Return the (x, y) coordinate for the center point of the cell that contains the specified text.  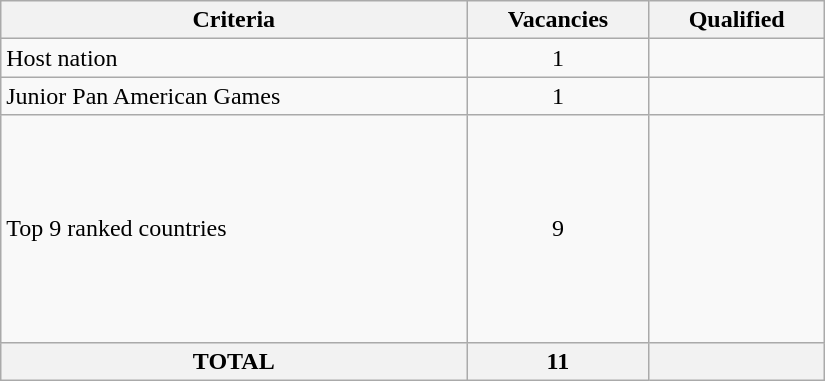
Vacancies (558, 20)
Host nation (234, 58)
9 (558, 228)
Criteria (234, 20)
Top 9 ranked countries (234, 228)
Qualified (736, 20)
TOTAL (234, 361)
Junior Pan American Games (234, 96)
11 (558, 361)
